Find where the given text appears and provide that cell's center as (X, Y) coordinate. 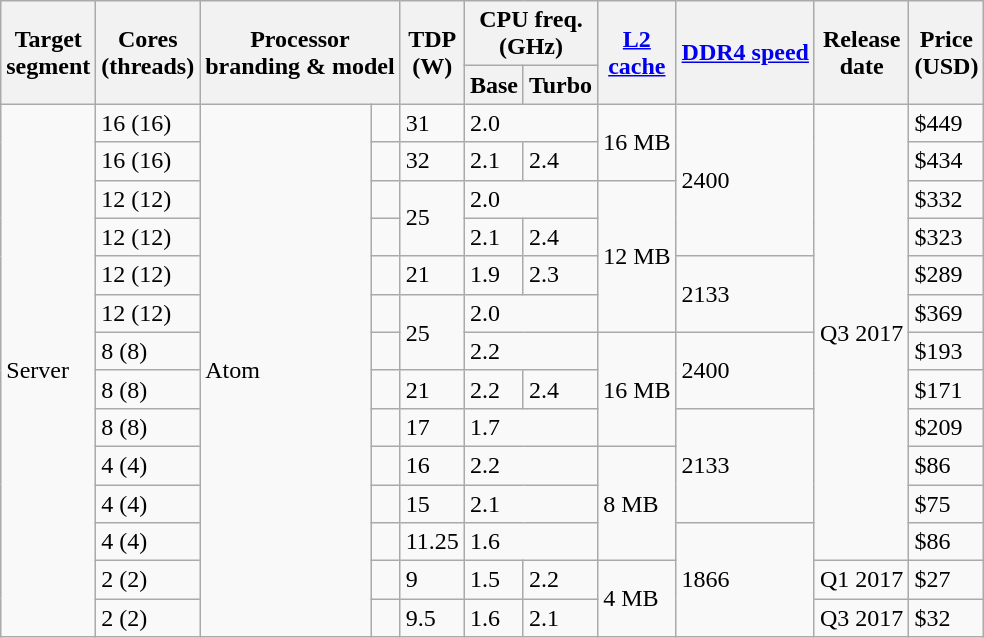
$32 (946, 618)
4 MB (637, 599)
$434 (946, 161)
9.5 (432, 618)
$209 (946, 427)
$323 (946, 237)
$369 (946, 313)
31 (432, 123)
Turbo (560, 85)
1.9 (494, 275)
$75 (946, 503)
15 (432, 503)
Atom (286, 370)
$193 (946, 351)
DDR4 speed (745, 52)
8 MB (637, 503)
CPU freq.(GHz) (530, 34)
16 (432, 465)
12 MB (637, 256)
$332 (946, 199)
Price(USD) (946, 52)
L2cache (637, 52)
Base (494, 85)
17 (432, 427)
Q1 2017 (861, 580)
Processorbranding & model (300, 52)
$171 (946, 389)
$449 (946, 123)
$27 (946, 580)
TDP(W) (432, 52)
Server (48, 370)
Releasedate (861, 52)
1.5 (494, 580)
9 (432, 580)
1866 (745, 580)
Targetsegment (48, 52)
11.25 (432, 542)
2.3 (560, 275)
1.7 (530, 427)
32 (432, 161)
$289 (946, 275)
Cores(threads) (148, 52)
